Return [X, Y] of the center of cell containing provided text 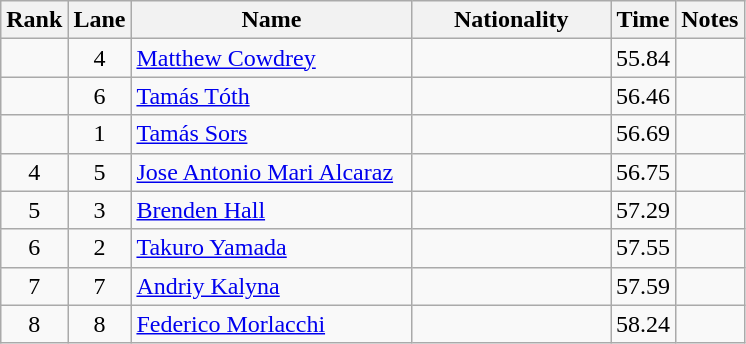
3 [100, 210]
Federico Morlacchi [272, 324]
57.29 [644, 210]
Lane [100, 20]
1 [100, 134]
56.69 [644, 134]
Andriy Kalyna [272, 286]
56.75 [644, 172]
Takuro Yamada [272, 248]
58.24 [644, 324]
55.84 [644, 58]
56.46 [644, 96]
Rank [34, 20]
Brenden Hall [272, 210]
Notes [710, 20]
Matthew Cowdrey [272, 58]
Time [644, 20]
2 [100, 248]
Nationality [512, 20]
Tamás Sors [272, 134]
Jose Antonio Mari Alcaraz [272, 172]
Tamás Tóth [272, 96]
Name [272, 20]
57.59 [644, 286]
57.55 [644, 248]
